Capture the cell that displays the provided text and extract its [x, y] central coordinate. 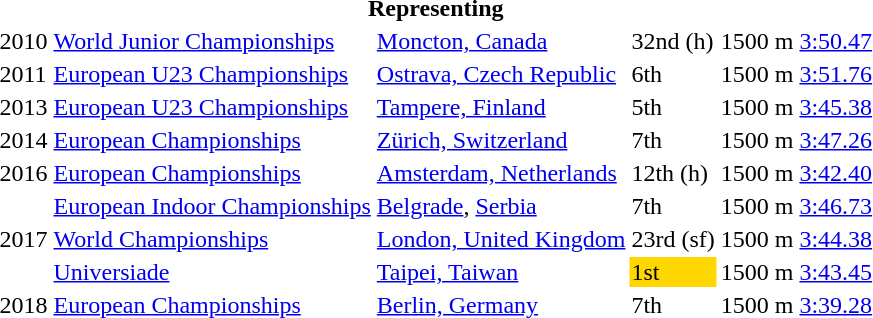
World Championships [212, 239]
European Indoor Championships [212, 206]
Moncton, Canada [501, 41]
Tampere, Finland [501, 107]
32nd (h) [673, 41]
23rd (sf) [673, 239]
London, United Kingdom [501, 239]
Taipei, Taiwan [501, 272]
Amsterdam, Netherlands [501, 173]
Zürich, Switzerland [501, 140]
12th (h) [673, 173]
World Junior Championships [212, 41]
1st [673, 272]
Ostrava, Czech Republic [501, 74]
6th [673, 74]
Universiade [212, 272]
Belgrade, Serbia [501, 206]
5th [673, 107]
